Detect which cell encompasses the target text, then output its (X, Y) center coordinate. 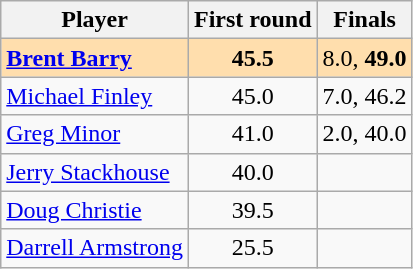
Darrell Armstrong (95, 248)
Jerry Stackhouse (95, 172)
Michael Finley (95, 96)
39.5 (252, 210)
Finals (364, 20)
Player (95, 20)
Doug Christie (95, 210)
Greg Minor (95, 134)
45.5 (252, 58)
First round (252, 20)
7.0, 46.2 (364, 96)
2.0, 40.0 (364, 134)
41.0 (252, 134)
Brent Barry (95, 58)
40.0 (252, 172)
45.0 (252, 96)
8.0, 49.0 (364, 58)
25.5 (252, 248)
